Locate the cell with the specified text and output its [x, y] center coordinate. 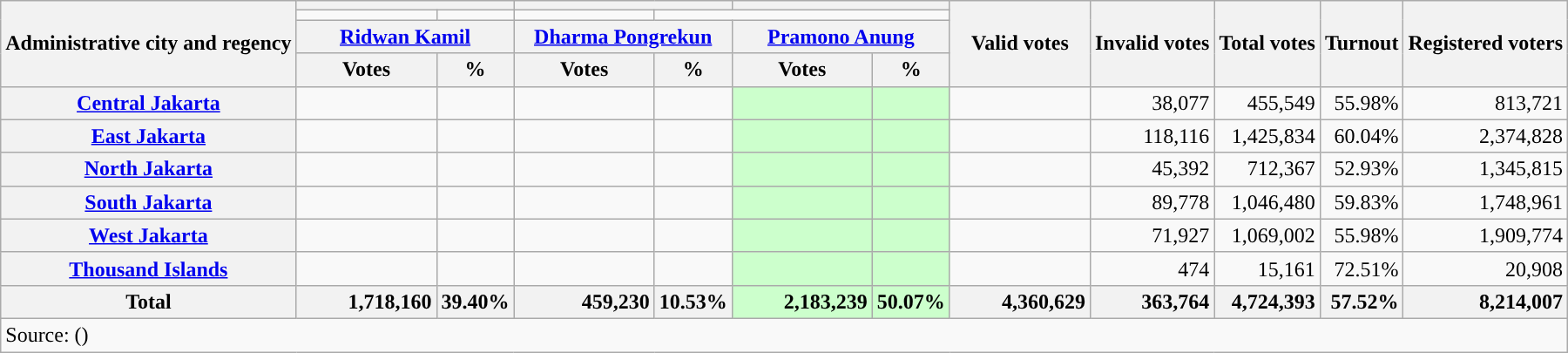
Thousand Islands [148, 268]
1,909,774 [1486, 235]
4,360,629 [1019, 302]
4,724,393 [1267, 302]
1,046,480 [1267, 202]
Total [148, 302]
East Jakarta [148, 136]
8,214,007 [1486, 302]
72.51% [1362, 268]
South Jakarta [148, 202]
Pramono Anung [841, 37]
474 [1152, 268]
20,908 [1486, 268]
813,721 [1486, 103]
45,392 [1152, 169]
459,230 [584, 302]
1,718,160 [366, 302]
60.04% [1362, 136]
455,549 [1267, 103]
1,345,815 [1486, 169]
10.53% [693, 302]
118,116 [1152, 136]
Administrative city and regency [148, 44]
57.52% [1362, 302]
Invalid votes [1152, 44]
1,425,834 [1267, 136]
Ridwan Kamil [405, 37]
15,161 [1267, 268]
2,183,239 [801, 302]
89,778 [1152, 202]
Central Jakarta [148, 103]
38,077 [1152, 103]
West Jakarta [148, 235]
Turnout [1362, 44]
Dharma Pongrekun [623, 37]
Valid votes [1019, 44]
Source: () [784, 335]
2,374,828 [1486, 136]
Total votes [1267, 44]
59.83% [1362, 202]
50.07% [911, 302]
363,764 [1152, 302]
North Jakarta [148, 169]
712,367 [1267, 169]
39.40% [476, 302]
52.93% [1362, 169]
1,748,961 [1486, 202]
Registered voters [1486, 44]
1,069,002 [1267, 235]
71,927 [1152, 235]
